Search for the cell housing the specified text and yield its (x, y) center coordinate. 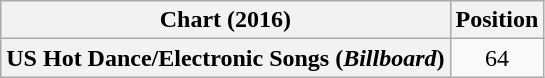
US Hot Dance/Electronic Songs (Billboard) (226, 58)
64 (497, 58)
Position (497, 20)
Chart (2016) (226, 20)
